Locate the cell with the specified text and output its (X, Y) center coordinate. 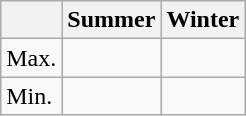
Max. (32, 58)
Min. (32, 96)
Summer (112, 20)
Winter (203, 20)
